Find where the given text appears and provide that cell's center as (X, Y) coordinate. 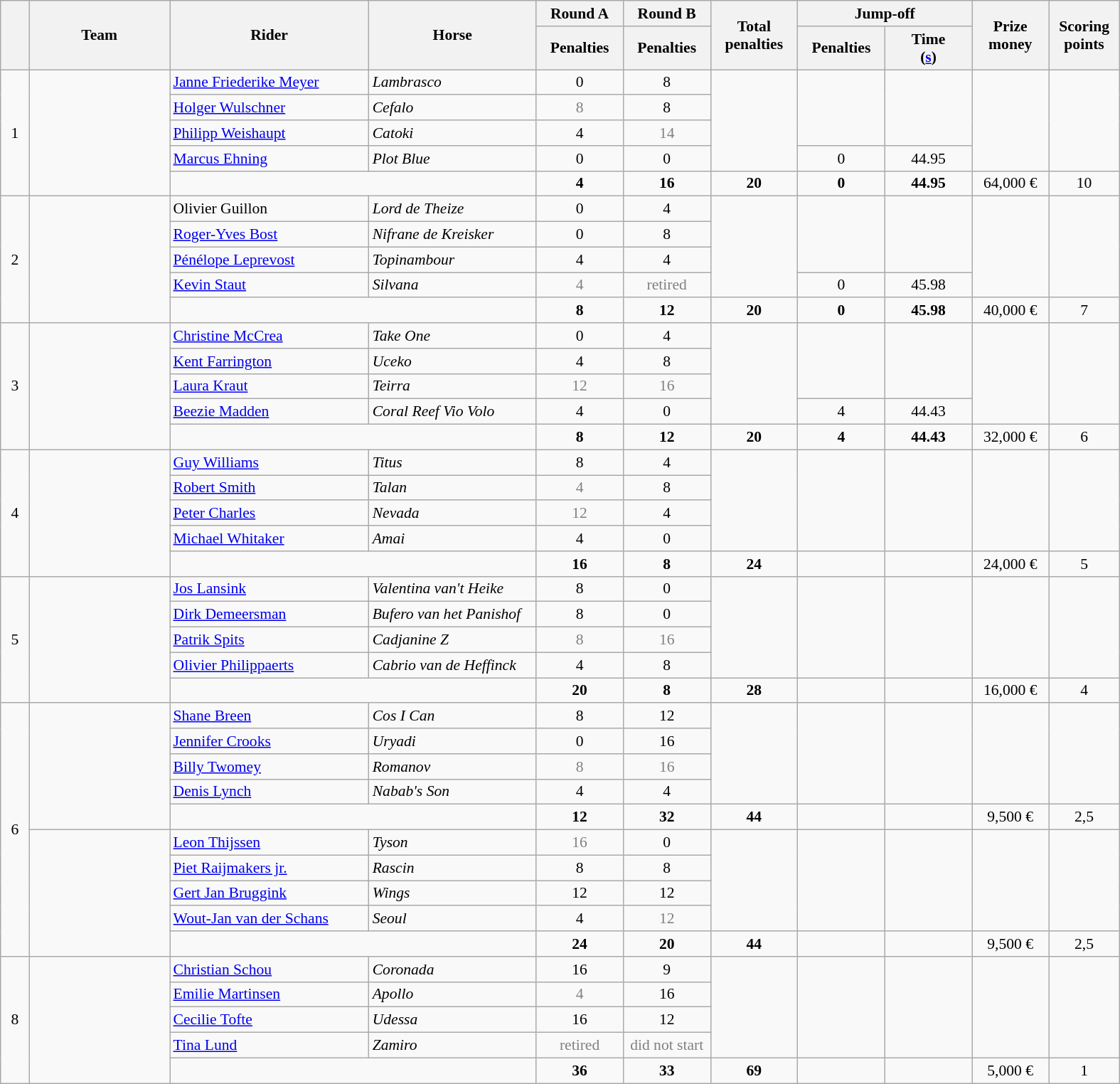
Denis Lynch (269, 792)
Cabrio van de Heffinck (452, 665)
Horse (452, 36)
28 (754, 691)
Roger-Yves Bost (269, 235)
Christian Schou (269, 969)
Cecilie Tofte (269, 1020)
Kent Farrington (269, 361)
Titus (452, 462)
Pénélope Leprevost (269, 260)
Cos I Can (452, 716)
Wout-Jan van der Schans (269, 919)
Time(s) (929, 48)
Tyson (452, 843)
24,000 € (1010, 564)
Topinambour (452, 260)
Round B (667, 14)
Apollo (452, 994)
Jos Lansink (269, 589)
did not start (667, 1046)
Tina Lund (269, 1046)
7 (1084, 311)
Robert Smith (269, 488)
Peter Charles (269, 514)
Christine McCrea (269, 336)
Kevin Staut (269, 285)
Jump-off (885, 14)
Leon Thijssen (269, 843)
Lord de Theize (452, 209)
Janne Friederike Meyer (269, 83)
Billy Twomey (269, 767)
Wings (452, 893)
Valentina van't Heike (452, 589)
Seoul (452, 919)
Cefalo (452, 108)
Udessa (452, 1020)
Nevada (452, 514)
Talan (452, 488)
Patrik Spits (269, 640)
Teirra (452, 386)
33 (667, 1070)
9 (667, 969)
Prizemoney (1010, 36)
10 (1084, 184)
Beezie Madden (269, 412)
Round A (580, 14)
Team (100, 36)
Gert Jan Bruggink (269, 893)
Rascin (452, 868)
Uceko (452, 361)
Piet Raijmakers jr. (269, 868)
Coral Reef Vio Volo (452, 412)
Marcus Ehning (269, 159)
Dirk Demeersman (269, 615)
Bufero van het Panishof (452, 615)
Total penalties (754, 36)
Jennifer Crooks (269, 741)
Take One (452, 336)
Plot Blue (452, 159)
64,000 € (1010, 184)
Philipp Weishaupt (269, 133)
5,000 € (1010, 1070)
Nabab's Son (452, 792)
69 (754, 1070)
Uryadi (452, 741)
32,000 € (1010, 437)
Rider (269, 36)
Shane Breen (269, 716)
Romanov (452, 767)
2 (15, 260)
Olivier Philippaerts (269, 665)
40,000 € (1010, 311)
Michael Whitaker (269, 538)
Emilie Martinsen (269, 994)
32 (667, 817)
Silvana (452, 285)
Cadjanine Z (452, 640)
14 (667, 133)
Catoki (452, 133)
Scoringpoints (1084, 36)
36 (580, 1070)
Coronada (452, 969)
3 (15, 386)
Amai (452, 538)
Nifrane de Kreisker (452, 235)
Zamiro (452, 1046)
Olivier Guillon (269, 209)
16,000 € (1010, 691)
Laura Kraut (269, 386)
Guy Williams (269, 462)
Lambrasco (452, 83)
Holger Wulschner (269, 108)
